Identify which cell holds the provided text, then report its (X, Y) central coordinate. 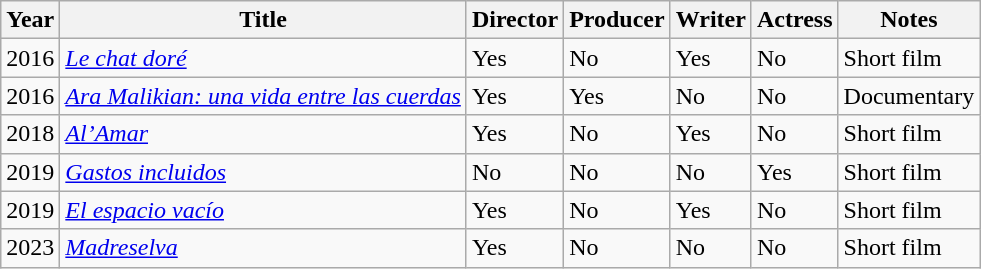
Actress (794, 20)
2018 (30, 134)
Notes (909, 20)
Director (514, 20)
2023 (30, 248)
Al’Amar (264, 134)
Title (264, 20)
Madreselva (264, 248)
Ara Malikian: una vida entre las cuerdas (264, 96)
Writer (710, 20)
Documentary (909, 96)
Year (30, 20)
Gastos incluidos (264, 172)
Le chat doré (264, 58)
Producer (618, 20)
El espacio vacío (264, 210)
